Output the [X, Y] coordinate of the center of the cell containing the given text.  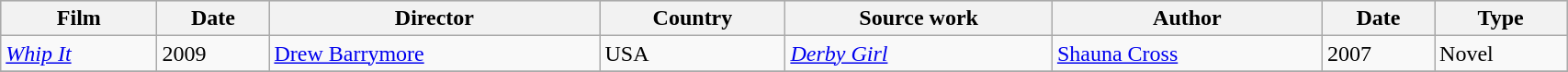
Film [79, 18]
2009 [213, 54]
Novel [1501, 54]
Director [434, 18]
Author [1187, 18]
2007 [1379, 54]
USA [693, 54]
Drew Barrymore [434, 54]
Shauna Cross [1187, 54]
Country [693, 18]
Type [1501, 18]
Source work [919, 18]
Whip It [79, 54]
Derby Girl [919, 54]
